Pinpoint the cell where the given text exists, returning its [X, Y] midpoint coordinate. 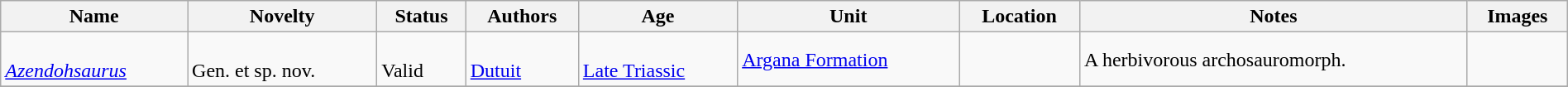
Late Triassic [657, 60]
Dutuit [522, 60]
Unit [849, 17]
Valid [422, 60]
A herbivorous archosauromorph. [1274, 60]
Age [657, 17]
Notes [1274, 17]
Name [94, 17]
Location [1020, 17]
Azendohsaurus [94, 60]
Gen. et sp. nov. [283, 60]
Argana Formation [849, 60]
Images [1517, 17]
Status [422, 17]
Novelty [283, 17]
Authors [522, 17]
